Find where the given text appears and provide that cell's center as (X, Y) coordinate. 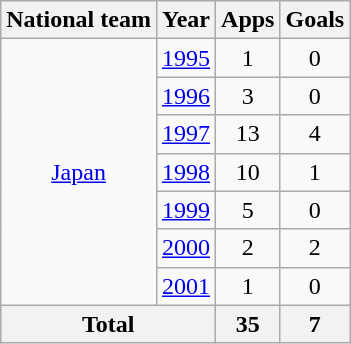
5 (248, 210)
7 (315, 324)
Year (186, 20)
4 (315, 134)
Total (108, 324)
Japan (79, 172)
1996 (186, 96)
Apps (248, 20)
2000 (186, 248)
National team (79, 20)
35 (248, 324)
1997 (186, 134)
1995 (186, 58)
1998 (186, 172)
10 (248, 172)
Goals (315, 20)
13 (248, 134)
3 (248, 96)
1999 (186, 210)
2001 (186, 286)
